Provide the [x, y] coordinate of the cell's center where the given text is located.  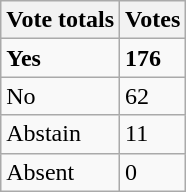
Absent [60, 172]
Votes [153, 20]
11 [153, 134]
Yes [60, 58]
Abstain [60, 134]
No [60, 96]
176 [153, 58]
62 [153, 96]
0 [153, 172]
Vote totals [60, 20]
